Locate the cell with the specified text and output its [X, Y] center coordinate. 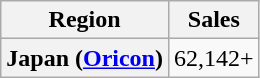
Region [85, 20]
Japan (Oricon) [85, 58]
Sales [214, 20]
62,142+ [214, 58]
